Determine the [x, y] coordinate at the center of the cell enclosing the given text.  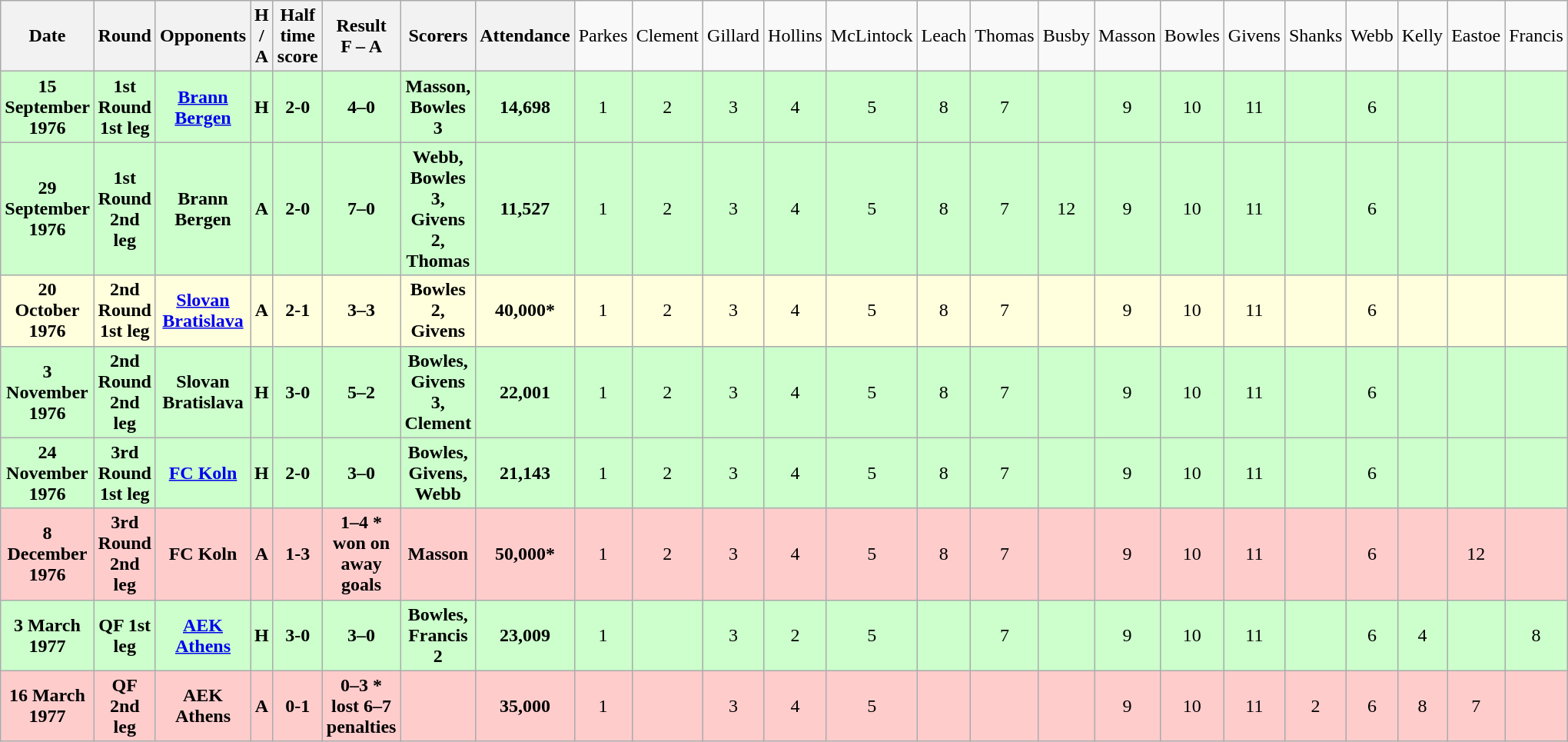
Round [125, 36]
16 March 1977 [48, 706]
1st Round 1st leg [125, 107]
H / A [262, 36]
Webb [1372, 36]
Gillard [733, 36]
Half time score [297, 36]
15 September 1976 [48, 107]
50,000* [525, 554]
3rd Round 1st leg [125, 473]
14,698 [525, 107]
QF 2nd leg [125, 706]
20 October 1976 [48, 311]
Parkes [603, 36]
Hollins [796, 36]
21,143 [525, 473]
Givens [1254, 36]
Bowles, Francis 2 [438, 635]
22,001 [525, 392]
1-3 [297, 554]
0-1 [297, 706]
Francis [1536, 36]
2nd Round 1st leg [125, 311]
Opponents [203, 36]
4–0 [361, 107]
Thomas [1005, 36]
3 March 1977 [48, 635]
Bowles [1191, 36]
29 September 1976 [48, 209]
Bowles, Givens 3, Clement [438, 392]
Kelly [1422, 36]
Busby [1066, 36]
40,000* [525, 311]
0–3 * lost 6–7 penalties [361, 706]
23,009 [525, 635]
Leach [944, 36]
7–0 [361, 209]
2nd Round 2nd leg [125, 392]
ResultF – A [361, 36]
24 November 1976 [48, 473]
Scorers [438, 36]
McLintock [872, 36]
Eastoe [1476, 36]
5–2 [361, 392]
Date [48, 36]
1–4 * won on away goals [361, 554]
1st Round 2nd leg [125, 209]
2-1 [297, 311]
QF 1st leg [125, 635]
11,527 [525, 209]
3–3 [361, 311]
Webb, Bowles 3, Givens 2, Thomas [438, 209]
3rd Round 2nd leg [125, 554]
Bowles 2, Givens [438, 311]
8 December 1976 [48, 554]
35,000 [525, 706]
3 November 1976 [48, 392]
Attendance [525, 36]
Bowles, Givens, Webb [438, 473]
Clement [667, 36]
Masson, Bowles 3 [438, 107]
Shanks [1315, 36]
